From the cell containing the given text, extract its center point as (X, Y) coordinate. 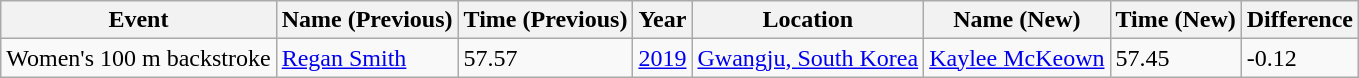
2019 (662, 58)
Women's 100 m backstroke (138, 58)
Regan Smith (367, 58)
Location (808, 20)
Difference (1300, 20)
Event (138, 20)
57.57 (546, 58)
Gwangju, South Korea (808, 58)
Time (New) (1176, 20)
-0.12 (1300, 58)
Name (Previous) (367, 20)
Name (New) (1017, 20)
57.45 (1176, 58)
Year (662, 20)
Time (Previous) (546, 20)
Kaylee McKeown (1017, 58)
